Return (x, y) of the center of cell containing provided text 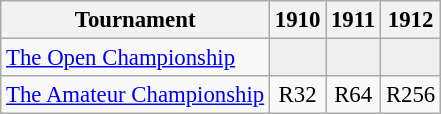
1912 (411, 20)
1911 (354, 20)
The Open Championship (136, 58)
1910 (298, 20)
Tournament (136, 20)
R256 (411, 95)
R64 (354, 95)
The Amateur Championship (136, 95)
R32 (298, 95)
